For the text-containing cell, return its midpoint in (x, y) coordinate format. 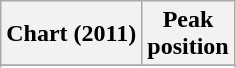
Chart (2011) (72, 34)
Peakposition (188, 34)
